Search for the cell housing the specified text and yield its (X, Y) center coordinate. 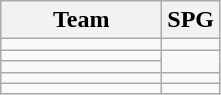
Team (82, 20)
SPG (191, 20)
